Search for the cell housing the specified text and yield its [X, Y] center coordinate. 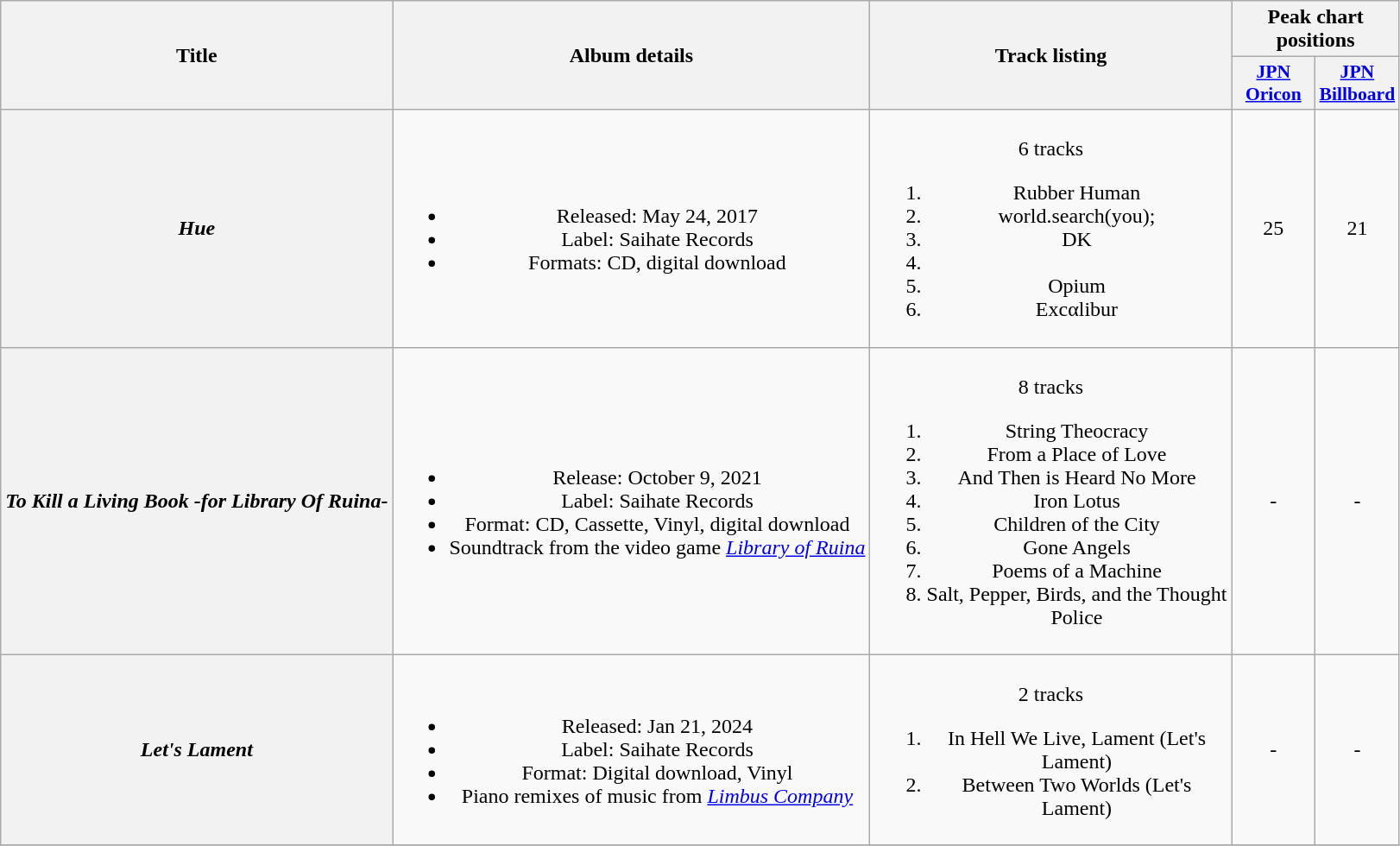
2 tracksIn Hell We Live, Lament (Let's Lament)Between Two Worlds (Let's Lament) [1051, 749]
JPNBillboard [1358, 83]
Track listing [1051, 55]
Title [197, 55]
Let's Lament [197, 749]
Released: May 24, 2017Label: Saihate RecordsFormats: CD, digital download [632, 228]
Album details [632, 55]
To Kill a Living Book -for Library Of Ruina- [197, 501]
Release: October 9, 2021Label: Saihate RecordsFormat: CD, Cassette, Vinyl, digital downloadSoundtrack from the video game Library of Ruina [632, 501]
21 [1358, 228]
Hue [197, 228]
25 [1274, 228]
JPNOricon [1274, 83]
Released: Jan 21, 2024Label: Saihate RecordsFormat: Digital download, VinylPiano remixes of music from Limbus Company [632, 749]
6 tracksRubber Humanworld.search(you);DKOpiumExcαlibur [1051, 228]
Peak chart positions [1315, 29]
